Provide the [X, Y] coordinate of the cell's center where the given text is located.  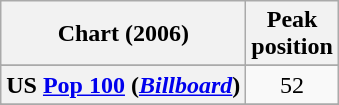
US Pop 100 (Billboard) [124, 85]
52 [292, 85]
Chart (2006) [124, 34]
Peakposition [292, 34]
